Output the (x, y) coordinate of the center of the cell containing the given text.  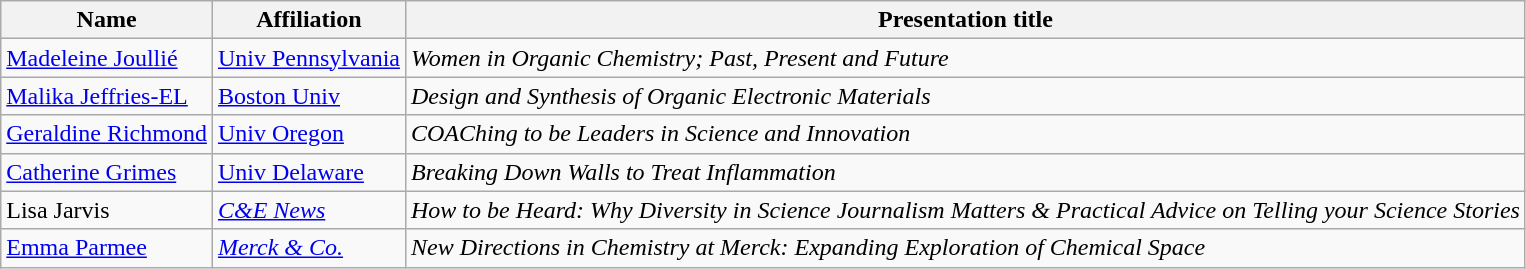
Boston Univ (308, 96)
Malika Jeffries-EL (107, 96)
Univ Oregon (308, 134)
Madeleine Joullié (107, 58)
Catherine Grimes (107, 172)
Lisa Jarvis (107, 210)
Univ Delaware (308, 172)
Affiliation (308, 20)
COAChing to be Leaders in Science and Innovation (965, 134)
Name (107, 20)
Emma Parmee (107, 248)
Univ Pennsylvania (308, 58)
Design and Synthesis of Organic Electronic Materials (965, 96)
New Directions in Chemistry at Merck: Expanding Exploration of Chemical Space (965, 248)
Breaking Down Walls to Treat Inflammation (965, 172)
Merck & Co. (308, 248)
Presentation title (965, 20)
Women in Organic Chemistry; Past, Present and Future (965, 58)
Geraldine Richmond (107, 134)
How to be Heard: Why Diversity in Science Journalism Matters & Practical Advice on Telling your Science Stories (965, 210)
C&E News (308, 210)
